For the text-containing cell, return its midpoint in [x, y] coordinate format. 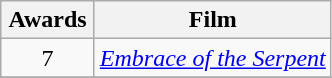
Film [212, 20]
Awards [48, 20]
7 [48, 58]
Embrace of the Serpent [212, 58]
